Return the (X, Y) coordinate for the center point of the cell that contains the specified text.  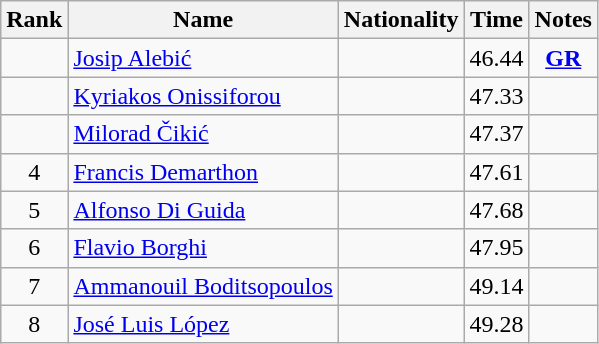
47.37 (496, 134)
Kyriakos Onissiforou (203, 96)
47.95 (496, 248)
4 (34, 172)
49.14 (496, 286)
47.33 (496, 96)
Flavio Borghi (203, 248)
47.61 (496, 172)
Name (203, 20)
Josip Alebić (203, 58)
Francis Demarthon (203, 172)
José Luis López (203, 324)
49.28 (496, 324)
Notes (563, 20)
7 (34, 286)
Rank (34, 20)
Nationality (401, 20)
6 (34, 248)
Alfonso Di Guida (203, 210)
Ammanouil Boditsopoulos (203, 286)
Time (496, 20)
GR (563, 58)
5 (34, 210)
8 (34, 324)
46.44 (496, 58)
47.68 (496, 210)
Milorad Čikić (203, 134)
